Return (x, y) of the center of cell containing provided text 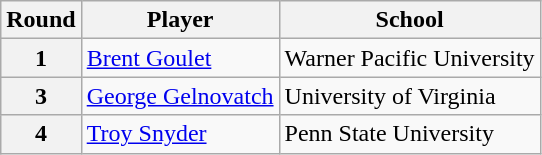
George Gelnovatch (180, 96)
University of Virginia (410, 96)
1 (41, 58)
Troy Snyder (180, 134)
Penn State University (410, 134)
4 (41, 134)
Round (41, 20)
Warner Pacific University (410, 58)
School (410, 20)
3 (41, 96)
Brent Goulet (180, 58)
Player (180, 20)
